Determine the [X, Y] coordinate at the center of the cell enclosing the given text.  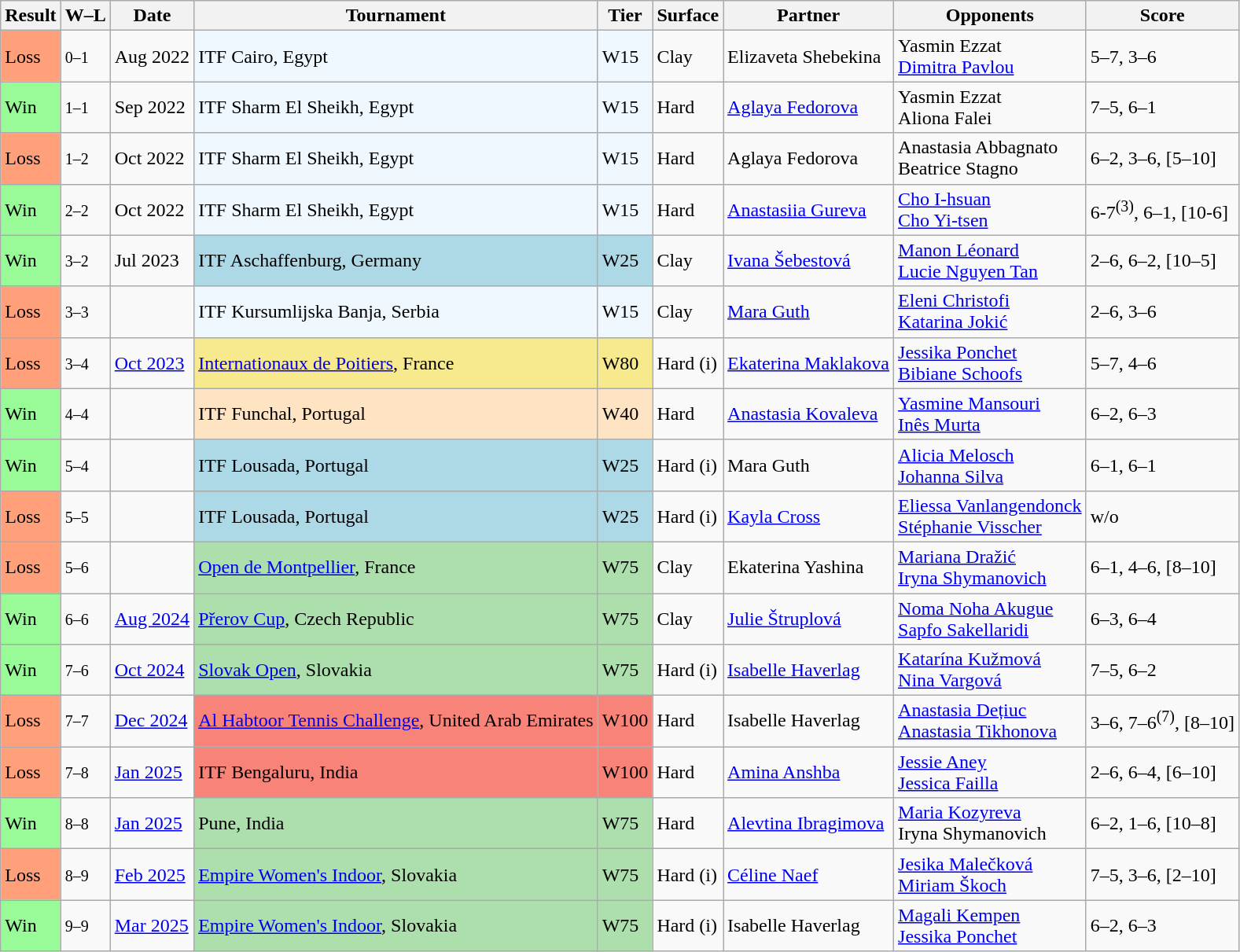
Dec 2024 [152, 722]
Ekaterina Maklakova [808, 363]
Score [1162, 16]
3–2 [85, 261]
Tier [625, 16]
1–2 [85, 159]
W40 [625, 414]
3–3 [85, 311]
Jessika Ponchet Bibiane Schoofs [991, 363]
2–2 [85, 209]
Yasmin Ezzat Dimitra Pavlou [991, 57]
9–9 [85, 926]
Anastasiia Gureva [808, 209]
6–2, 1–6, [10–8] [1162, 824]
7–6 [85, 670]
Manon Léonard Lucie Nguyen Tan [991, 261]
8–9 [85, 874]
Mariana Dražić Iryna Shymanovich [991, 568]
2–6, 6–2, [10–5] [1162, 261]
Anastasia Abbagnato Beatrice Stagno [991, 159]
Mar 2025 [152, 926]
Alicia Melosch Johanna Silva [991, 465]
Sep 2022 [152, 107]
5–7, 4–6 [1162, 363]
Jesika Malečková Miriam Škoch [991, 874]
w/o [1162, 516]
7–5, 6–1 [1162, 107]
Al Habtoor Tennis Challenge, United Arab Emirates [396, 722]
ITF Funchal, Portugal [396, 414]
1–1 [85, 107]
7–8 [85, 772]
6–6 [85, 618]
Katarína Kužmová Nina Vargová [991, 670]
Přerov Cup, Czech Republic [396, 618]
Amina Anshba [808, 772]
Partner [808, 16]
Jessie Aney Jessica Failla [991, 772]
Julie Štruplová [808, 618]
Eleni Christofi Katarina Jokić [991, 311]
Oct 2023 [152, 363]
Open de Montpellier, France [396, 568]
Opponents [991, 16]
5–7, 3–6 [1162, 57]
3–6, 7–6(7), [8–10] [1162, 722]
7–7 [85, 722]
ITF Bengaluru, India [396, 772]
Anastasia Kovaleva [808, 414]
Slovak Open, Slovakia [396, 670]
6–1, 6–1 [1162, 465]
Noma Noha Akugue Sapfo Sakellaridi [991, 618]
Kayla Cross [808, 516]
ITF Aschaffenburg, Germany [396, 261]
5–5 [85, 516]
Aug 2022 [152, 57]
Feb 2025 [152, 874]
Magali Kempen Jessika Ponchet [991, 926]
ITF Kursumlijska Banja, Serbia [396, 311]
Tournament [396, 16]
Date [152, 16]
Aug 2024 [152, 618]
6–2, 3–6, [5–10] [1162, 159]
Eliessa Vanlangendonck Stéphanie Visscher [991, 516]
5–4 [85, 465]
Céline Naef [808, 874]
Oct 2024 [152, 670]
Alevtina Ibragimova [808, 824]
Yasmin Ezzat Aliona Falei [991, 107]
6–3, 6–4 [1162, 618]
2–6, 6–4, [6–10] [1162, 772]
W80 [625, 363]
8–8 [85, 824]
6–1, 4–6, [8–10] [1162, 568]
Internationaux de Poitiers, France [396, 363]
ITF Cairo, Egypt [396, 57]
Surface [688, 16]
6-7(3), 6–1, [10-6] [1162, 209]
Jul 2023 [152, 261]
4–4 [85, 414]
7–5, 3–6, [2–10] [1162, 874]
Cho I-hsuan Cho Yi-tsen [991, 209]
3–4 [85, 363]
Maria Kozyreva Iryna Shymanovich [991, 824]
2–6, 3–6 [1162, 311]
Anastasia Dețiuc Anastasia Tikhonova [991, 722]
Ivana Šebestová [808, 261]
7–5, 6–2 [1162, 670]
5–6 [85, 568]
W–L [85, 16]
Ekaterina Yashina [808, 568]
Result [31, 16]
Yasmine Mansouri Inês Murta [991, 414]
Pune, India [396, 824]
0–1 [85, 57]
Elizaveta Shebekina [808, 57]
